Return the (X, Y) coordinate for the center point of the cell that contains the specified text.  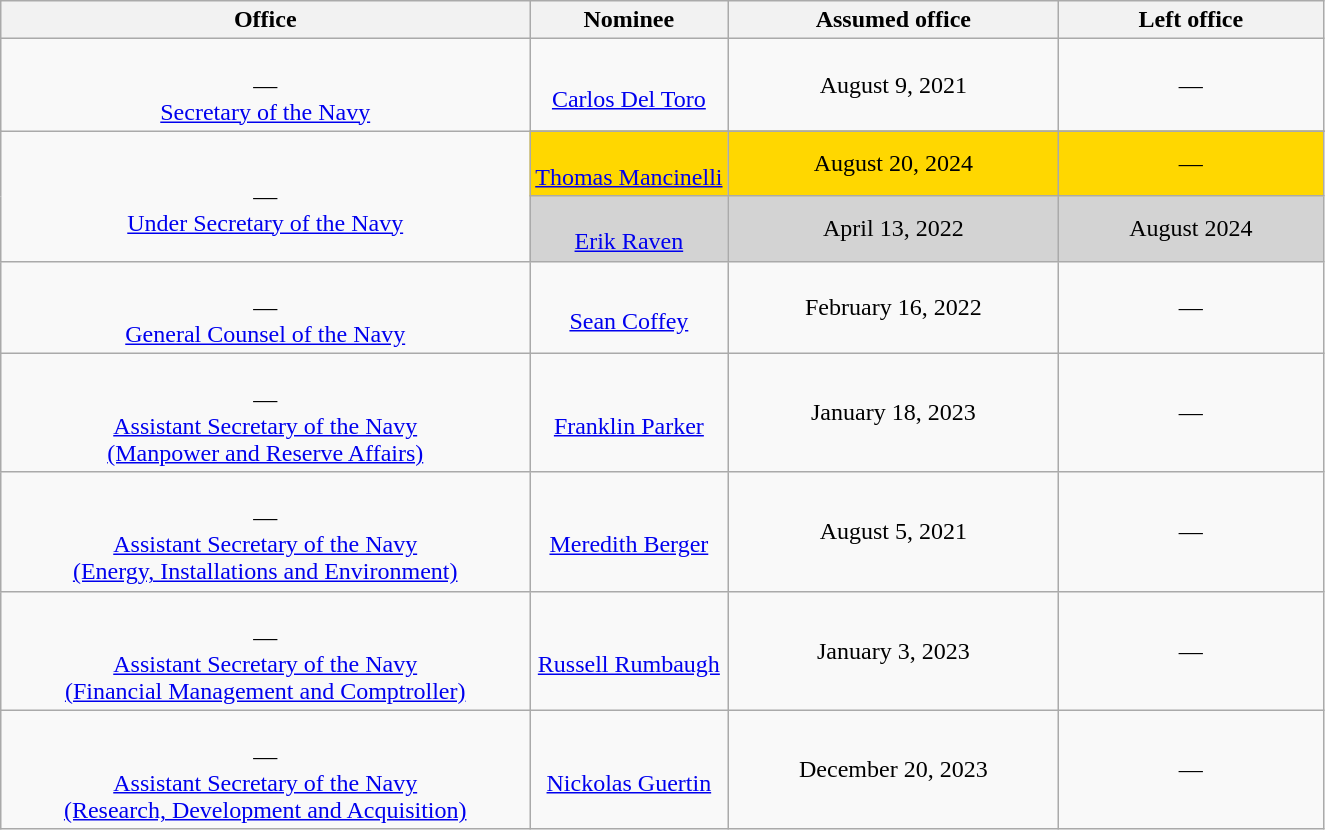
—Assistant Secretary of the Navy(Manpower and Reserve Affairs) (266, 412)
Erik Raven (629, 228)
Russell Rumbaugh (629, 650)
August 9, 2021 (894, 85)
Sean Coffey (629, 307)
January 18, 2023 (894, 412)
—Assistant Secretary of the Navy(Energy, Installations and Environment) (266, 532)
August 5, 2021 (894, 532)
Assumed office (894, 20)
—Assistant Secretary of the Navy(Research, Development and Acquisition) (266, 770)
December 20, 2023 (894, 770)
January 3, 2023 (894, 650)
Meredith Berger (629, 532)
Carlos Del Toro (629, 85)
—Assistant Secretary of the Navy(Financial Management and Comptroller) (266, 650)
Office (266, 20)
—Secretary of the Navy (266, 85)
Nickolas Guertin (629, 770)
Left office (1191, 20)
February 16, 2022 (894, 307)
Franklin Parker (629, 412)
August 2024 (1191, 228)
April 13, 2022 (894, 228)
Nominee (629, 20)
—General Counsel of the Navy (266, 307)
—Under Secretary of the Navy (266, 196)
Thomas Mancinelli (629, 164)
August 20, 2024 (894, 164)
